Return the (X, Y) coordinate for the center point of the cell that contains the specified text.  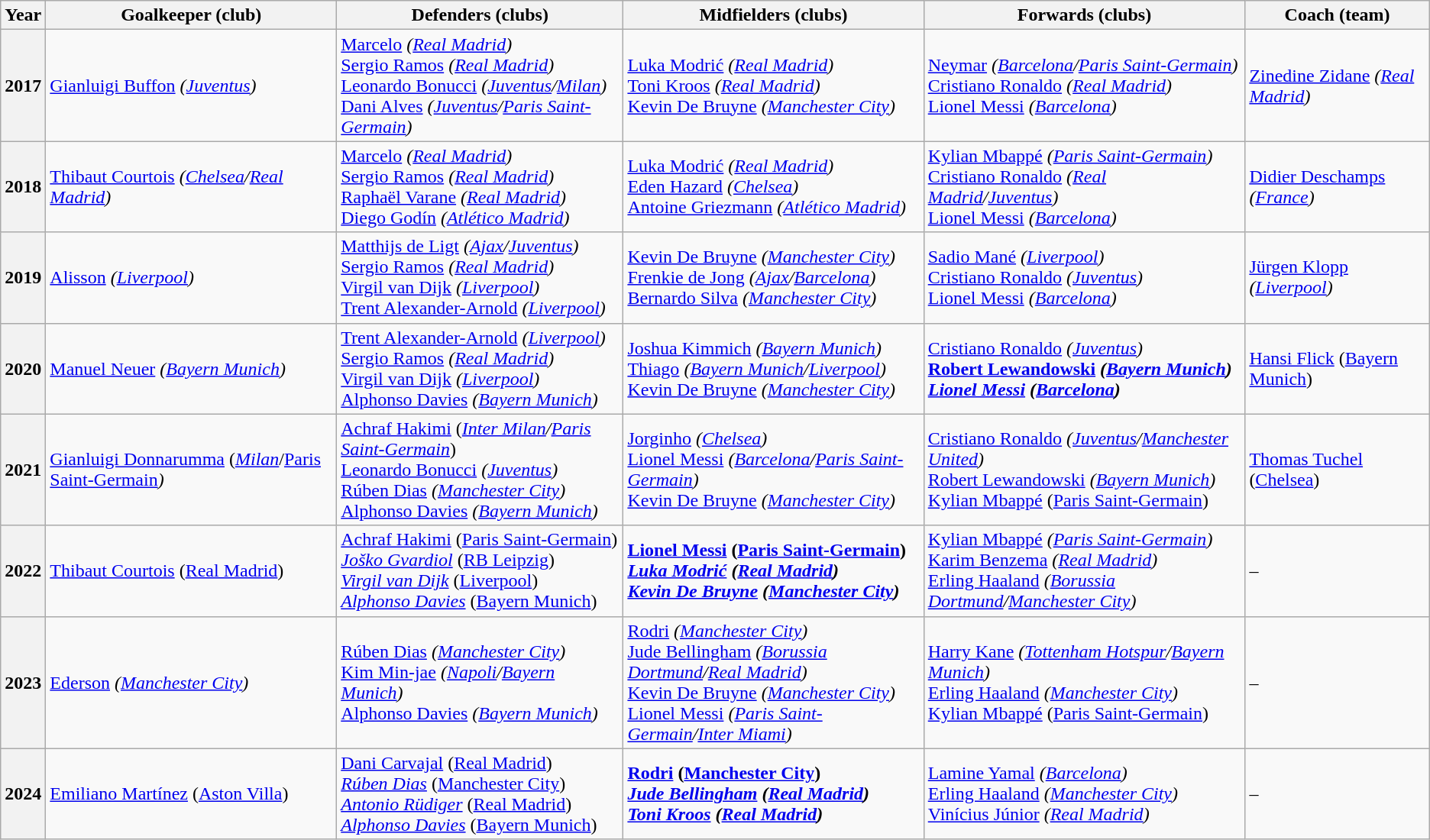
Cristiano Ronaldo (Juventus) Robert Lewandowski (Bayern Munich) Lionel Messi (Barcelona) (1085, 368)
2023 (23, 683)
Jorginho (Chelsea) Lionel Messi (Barcelona/Paris Saint-Germain) Kevin De Bruyne (Manchester City) (773, 470)
Cristiano Ronaldo (Juventus/Manchester United) Robert Lewandowski (Bayern Munich) Kylian Mbappé (Paris Saint-Germain) (1085, 470)
Midfielders (clubs) (773, 15)
Achraf Hakimi (Paris Saint-Germain) Joško Gvardiol (RB Leipzig) Virgil van Dijk (Liverpool) Alphonso Davies (Bayern Munich) (480, 571)
Thomas Tuchel (Chelsea) (1337, 470)
Gianluigi Donnarumma (Milan/Paris Saint-Germain) (191, 470)
Thibaut Courtois (Chelsea/Real Madrid) (191, 186)
2019 (23, 278)
Harry Kane (Tottenham Hotspur/Bayern Munich) Erling Haaland (Manchester City) Kylian Mbappé (Paris Saint-Germain) (1085, 683)
Rodri (Manchester City) Jude Bellingham (Real Madrid) Toni Kroos (Real Madrid) (773, 794)
2017 (23, 86)
Luka Modrić (Real Madrid) Eden Hazard (Chelsea) Antoine Griezmann (Atlético Madrid) (773, 186)
Luka Modrić (Real Madrid) Toni Kroos (Real Madrid) Kevin De Bruyne (Manchester City) (773, 86)
2021 (23, 470)
Didier Deschamps (France) (1337, 186)
Trent Alexander-Arnold (Liverpool) Sergio Ramos (Real Madrid) Virgil van Dijk (Liverpool) Alphonso Davies (Bayern Munich) (480, 368)
Thibaut Courtois (Real Madrid) (191, 571)
Kevin De Bruyne (Manchester City) Frenkie de Jong (Ajax/Barcelona) Bernardo Silva (Manchester City) (773, 278)
Manuel Neuer (Bayern Munich) (191, 368)
Forwards (clubs) (1085, 15)
Emiliano Martínez (Aston Villa) (191, 794)
Neymar (Barcelona/Paris Saint-Germain) Cristiano Ronaldo (Real Madrid) Lionel Messi (Barcelona) (1085, 86)
Matthijs de Ligt (Ajax/Juventus) Sergio Ramos (Real Madrid) Virgil van Dijk (Liverpool) Trent Alexander-Arnold (Liverpool) (480, 278)
Dani Carvajal (Real Madrid) Rúben Dias (Manchester City) Antonio Rüdiger (Real Madrid) Alphonso Davies (Bayern Munich) (480, 794)
Joshua Kimmich (Bayern Munich) Thiago (Bayern Munich/Liverpool) Kevin De Bruyne (Manchester City) (773, 368)
Marcelo (Real Madrid) Sergio Ramos (Real Madrid) Raphaël Varane (Real Madrid) Diego Godín (Atlético Madrid) (480, 186)
Ederson (Manchester City) (191, 683)
Marcelo (Real Madrid) Sergio Ramos (Real Madrid) Leonardo Bonucci (Juventus/Milan) Dani Alves (Juventus/Paris Saint-Germain) (480, 86)
Kylian Mbappé (Paris Saint-Germain) Cristiano Ronaldo (Real Madrid/Juventus) Lionel Messi (Barcelona) (1085, 186)
Year (23, 15)
2018 (23, 186)
Goalkeeper (club) (191, 15)
Rúben Dias (Manchester City) Kim Min-jae (Napoli/Bayern Munich) Alphonso Davies (Bayern Munich) (480, 683)
Kylian Mbappé (Paris Saint-Germain) Karim Benzema (Real Madrid) Erling Haaland (Borussia Dortmund/Manchester City) (1085, 571)
2020 (23, 368)
Gianluigi Buffon (Juventus) (191, 86)
Lamine Yamal (Barcelona) Erling Haaland (Manchester City) Vinícius Júnior (Real Madrid) (1085, 794)
Hansi Flick (Bayern Munich) (1337, 368)
Alisson (Liverpool) (191, 278)
Defenders (clubs) (480, 15)
Zinedine Zidane (Real Madrid) (1337, 86)
Jürgen Klopp (Liverpool) (1337, 278)
2024 (23, 794)
Coach (team) (1337, 15)
Sadio Mané (Liverpool) Cristiano Ronaldo (Juventus) Lionel Messi (Barcelona) (1085, 278)
Achraf Hakimi (Inter Milan/Paris Saint-Germain) Leonardo Bonucci (Juventus) Rúben Dias (Manchester City) Alphonso Davies (Bayern Munich) (480, 470)
Lionel Messi (Paris Saint-Germain) Luka Modrić (Real Madrid) Kevin De Bruyne (Manchester City) (773, 571)
2022 (23, 571)
